For the text-containing cell, return its midpoint in [X, Y] coordinate format. 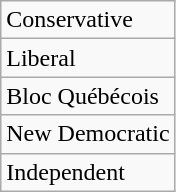
Independent [88, 172]
Conservative [88, 20]
Liberal [88, 58]
New Democratic [88, 134]
Bloc Québécois [88, 96]
